From the cell containing the given text, extract its center point as [X, Y] coordinate. 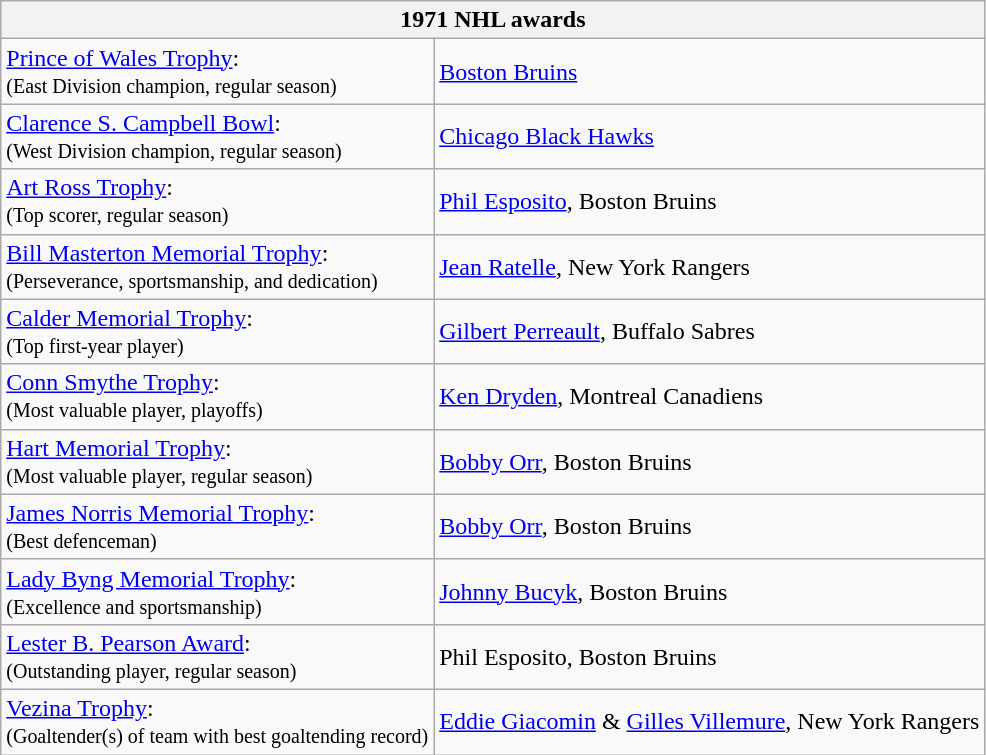
Prince of Wales Trophy:(East Division champion, regular season) [218, 72]
Vezina Trophy:(Goaltender(s) of team with best goaltending record) [218, 722]
Lady Byng Memorial Trophy:(Excellence and sportsmanship) [218, 592]
Johnny Bucyk, Boston Bruins [710, 592]
Gilbert Perreault, Buffalo Sabres [710, 332]
Eddie Giacomin & Gilles Villemure, New York Rangers [710, 722]
Jean Ratelle, New York Rangers [710, 266]
Conn Smythe Trophy:(Most valuable player, playoffs) [218, 396]
Hart Memorial Trophy:(Most valuable player, regular season) [218, 462]
Lester B. Pearson Award:(Outstanding player, regular season) [218, 656]
Art Ross Trophy:(Top scorer, regular season) [218, 202]
Boston Bruins [710, 72]
Clarence S. Campbell Bowl:(West Division champion, regular season) [218, 136]
Calder Memorial Trophy:(Top first-year player) [218, 332]
Chicago Black Hawks [710, 136]
Ken Dryden, Montreal Canadiens [710, 396]
James Norris Memorial Trophy:(Best defenceman) [218, 526]
Bill Masterton Memorial Trophy:(Perseverance, sportsmanship, and dedication) [218, 266]
1971 NHL awards [493, 20]
